Search for the cell housing the specified text and yield its [x, y] center coordinate. 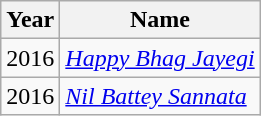
Name [160, 20]
Nil Battey Sannata [160, 96]
Year [30, 20]
Happy Bhag Jayegi [160, 58]
